Search for the cell housing the specified text and yield its (X, Y) center coordinate. 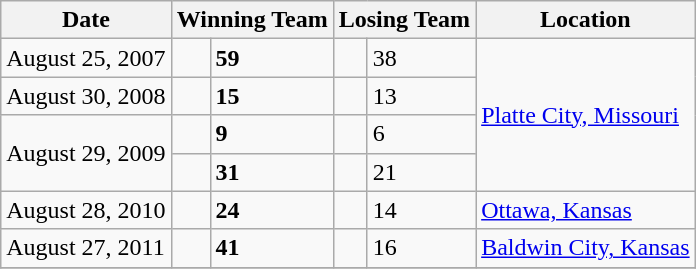
6 (421, 134)
16 (421, 248)
15 (272, 96)
August 28, 2010 (86, 210)
Date (86, 20)
August 27, 2011 (86, 248)
31 (272, 172)
41 (272, 248)
13 (421, 96)
August 30, 2008 (86, 96)
24 (272, 210)
Baldwin City, Kansas (586, 248)
21 (421, 172)
14 (421, 210)
Winning Team (252, 20)
Location (586, 20)
Losing Team (404, 20)
Ottawa, Kansas (586, 210)
August 25, 2007 (86, 58)
Platte City, Missouri (586, 115)
August 29, 2009 (86, 153)
9 (272, 134)
59 (272, 58)
38 (421, 58)
